Identify which cell holds the provided text, then report its (X, Y) central coordinate. 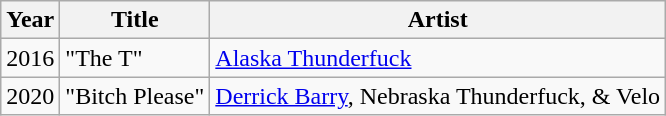
Alaska Thunderfuck (438, 58)
2020 (30, 96)
Year (30, 20)
2016 (30, 58)
"Bitch Please" (135, 96)
"The T" (135, 58)
Derrick Barry, Nebraska Thunderfuck, & Velo (438, 96)
Artist (438, 20)
Title (135, 20)
